Find where the given text appears and provide that cell's center as (x, y) coordinate. 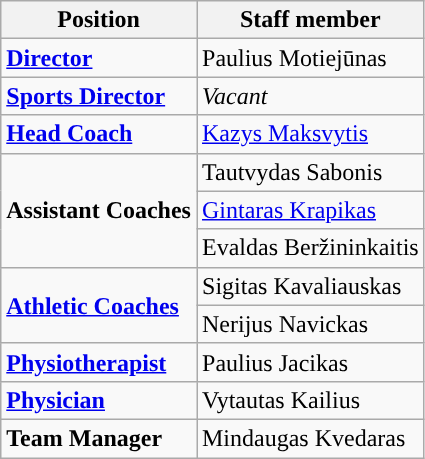
Position (99, 20)
Kazys Maksvytis (310, 134)
Vacant (310, 96)
Sports Director (99, 96)
Sigitas Kavaliauskas (310, 286)
Team Manager (99, 438)
Physician (99, 400)
Mindaugas Kvedaras (310, 438)
Gintaras Krapikas (310, 210)
Paulius Motiejūnas (310, 58)
Director (99, 58)
Staff member (310, 20)
Tautvydas Sabonis (310, 172)
Athletic Coaches (99, 305)
Nerijus Navickas (310, 324)
Assistant Coaches (99, 210)
Head Coach (99, 134)
Vytautas Kailius (310, 400)
Physiotherapist (99, 362)
Evaldas Beržininkaitis (310, 248)
Paulius Jacikas (310, 362)
